From the cell containing the given text, extract its center point as [X, Y] coordinate. 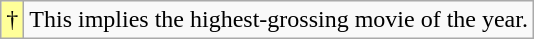
This implies the highest-grossing movie of the year. [279, 20]
† [12, 20]
